Determine the (x, y) coordinate at the center of the cell enclosing the given text.  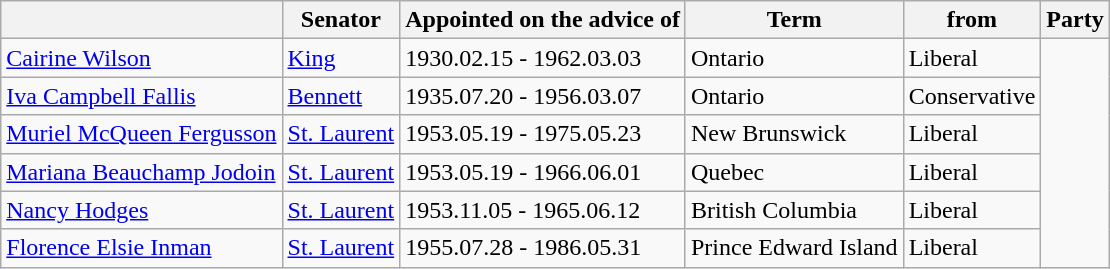
Cairine Wilson (142, 58)
from (972, 20)
1930.02.15 - 1962.03.03 (543, 58)
British Columbia (794, 210)
Muriel McQueen Fergusson (142, 134)
Term (794, 20)
New Brunswick (794, 134)
1953.05.19 - 1975.05.23 (543, 134)
1955.07.28 - 1986.05.31 (543, 248)
Prince Edward Island (794, 248)
1935.07.20 - 1956.03.07 (543, 96)
Party (1075, 20)
Senator (341, 20)
Bennett (341, 96)
Appointed on the advice of (543, 20)
Conservative (972, 96)
Florence Elsie Inman (142, 248)
Iva Campbell Fallis (142, 96)
King (341, 58)
Quebec (794, 172)
1953.05.19 - 1966.06.01 (543, 172)
Nancy Hodges (142, 210)
1953.11.05 - 1965.06.12 (543, 210)
Mariana Beauchamp Jodoin (142, 172)
